Scan for the cell matching the given text and deliver its [X, Y] coordinate at center. 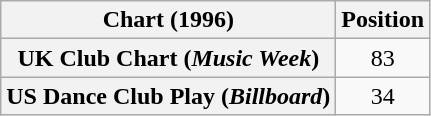
34 [383, 96]
UK Club Chart (Music Week) [168, 58]
83 [383, 58]
US Dance Club Play (Billboard) [168, 96]
Position [383, 20]
Chart (1996) [168, 20]
